Extract the (x, y) coordinate from the center of the cell holding the provided text.  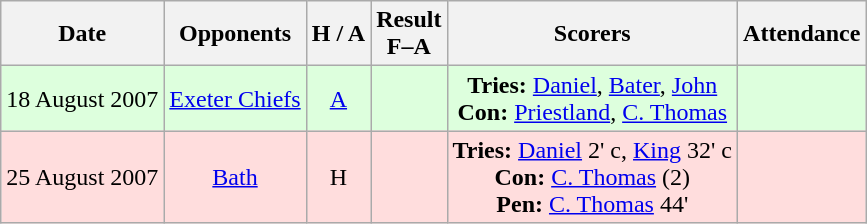
H / A (338, 34)
ResultF–A (409, 34)
Opponents (235, 34)
Attendance (802, 34)
Date (82, 34)
Scorers (592, 34)
A (338, 98)
H (338, 177)
Tries: Daniel, Bater, JohnCon: Priestland, C. Thomas (592, 98)
Tries: Daniel 2' c, King 32' cCon: C. Thomas (2)Pen: C. Thomas 44' (592, 177)
Exeter Chiefs (235, 98)
Bath (235, 177)
25 August 2007 (82, 177)
18 August 2007 (82, 98)
